Detect which cell encompasses the target text, then output its (x, y) center coordinate. 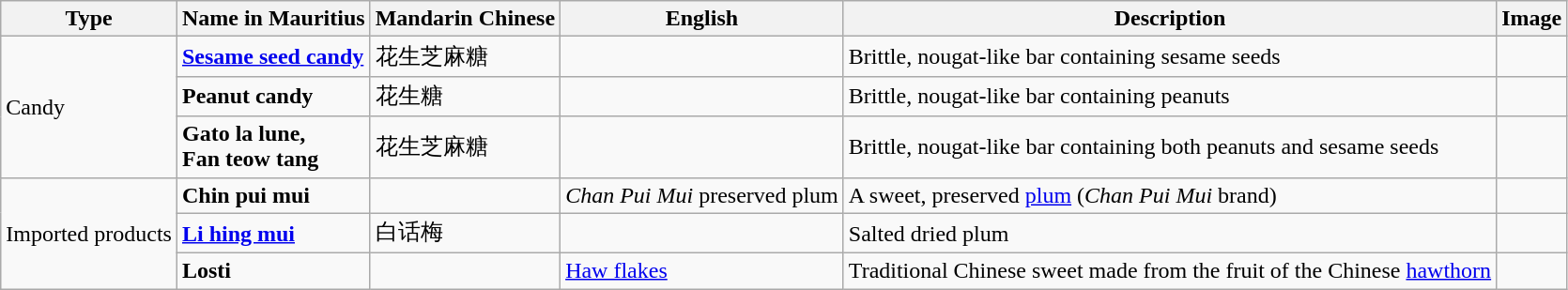
Imported products (89, 233)
Brittle, nougat-like bar containing sesame seeds (1170, 56)
Traditional Chinese sweet made from the fruit of the Chinese hawthorn (1170, 271)
Peanut candy (273, 96)
Gato la lune,Fan teow tang (273, 146)
Sesame seed candy (273, 56)
Brittle, nougat-like bar containing peanuts (1170, 96)
Image (1532, 19)
Chin pui mui (273, 195)
Chan Pui Mui preserved plum (702, 195)
English (702, 19)
Brittle, nougat-like bar containing both peanuts and sesame seeds (1170, 146)
Candy (89, 107)
Haw flakes (702, 271)
A sweet, preserved plum (Chan Pui Mui brand) (1170, 195)
Salted dried plum (1170, 233)
Description (1170, 19)
Li hing mui (273, 233)
Type (89, 19)
Name in Mauritius (273, 19)
Losti (273, 271)
花生糖 (465, 96)
Mandarin Chinese (465, 19)
白话梅 (465, 233)
